Determine the [x, y] coordinate at the center of the cell enclosing the given text.  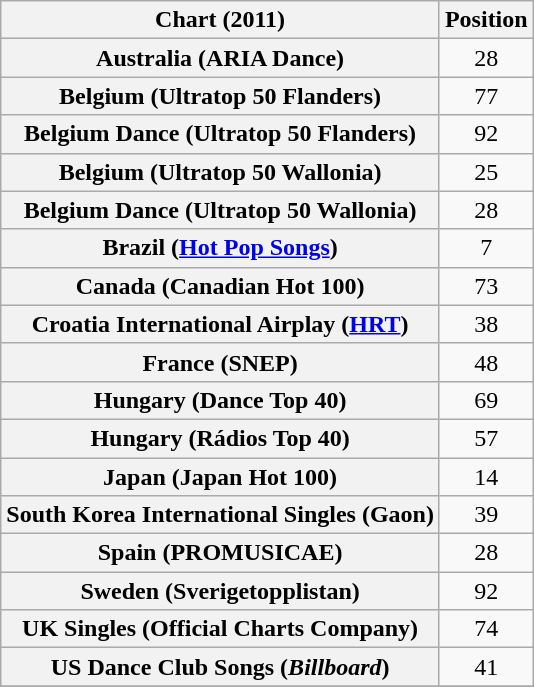
69 [486, 400]
Belgium (Ultratop 50 Flanders) [220, 96]
Canada (Canadian Hot 100) [220, 286]
Australia (ARIA Dance) [220, 58]
UK Singles (Official Charts Company) [220, 629]
Belgium (Ultratop 50 Wallonia) [220, 172]
Spain (PROMUSICAE) [220, 553]
41 [486, 667]
Belgium Dance (Ultratop 50 Flanders) [220, 134]
48 [486, 362]
14 [486, 477]
73 [486, 286]
57 [486, 438]
25 [486, 172]
France (SNEP) [220, 362]
7 [486, 248]
South Korea International Singles (Gaon) [220, 515]
39 [486, 515]
38 [486, 324]
Belgium Dance (Ultratop 50 Wallonia) [220, 210]
Hungary (Dance Top 40) [220, 400]
Brazil (Hot Pop Songs) [220, 248]
Croatia International Airplay (HRT) [220, 324]
Sweden (Sverigetopplistan) [220, 591]
74 [486, 629]
US Dance Club Songs (Billboard) [220, 667]
Chart (2011) [220, 20]
Japan (Japan Hot 100) [220, 477]
77 [486, 96]
Hungary (Rádios Top 40) [220, 438]
Position [486, 20]
